Capture the cell that displays the provided text and extract its (x, y) central coordinate. 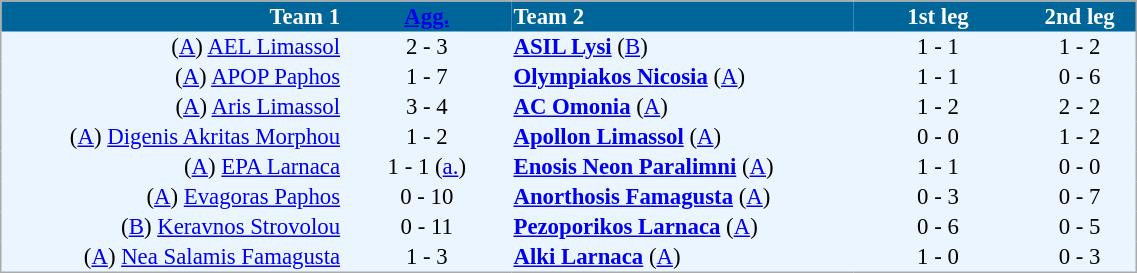
Anorthosis Famagusta (A) (682, 197)
ASIL Lysi (B) (682, 47)
(B) Keravnos Strovolou (172, 227)
1st leg (938, 16)
1 - 0 (938, 257)
Team 2 (682, 16)
1 - 1 (a.) (427, 167)
Apollon Limassol (A) (682, 137)
0 - 11 (427, 227)
0 - 7 (1080, 197)
1 - 3 (427, 257)
Agg. (427, 16)
2nd leg (1080, 16)
1 - 7 (427, 77)
2 - 2 (1080, 107)
(A) Evagoras Paphos (172, 197)
(A) Digenis Akritas Morphou (172, 137)
Pezoporikos Larnaca (A) (682, 227)
(A) Aris Limassol (172, 107)
Olympiakos Nicosia (A) (682, 77)
0 - 10 (427, 197)
(A) APOP Paphos (172, 77)
(A) Nea Salamis Famagusta (172, 257)
2 - 3 (427, 47)
(A) AEL Limassol (172, 47)
Enosis Neon Paralimni (A) (682, 167)
Alki Larnaca (A) (682, 257)
0 - 5 (1080, 227)
(A) EPA Larnaca (172, 167)
Team 1 (172, 16)
3 - 4 (427, 107)
AC Omonia (A) (682, 107)
